From the cell containing the given text, extract its center point as [x, y] coordinate. 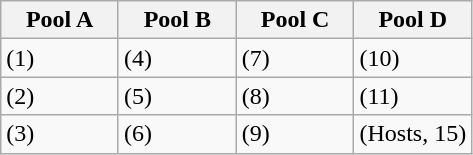
Pool D [413, 20]
(7) [295, 58]
(11) [413, 96]
(6) [177, 134]
(10) [413, 58]
Pool B [177, 20]
(9) [295, 134]
(2) [60, 96]
(1) [60, 58]
Pool A [60, 20]
(5) [177, 96]
(Hosts, 15) [413, 134]
(4) [177, 58]
(8) [295, 96]
Pool C [295, 20]
(3) [60, 134]
